Determine the (x, y) coordinate at the center of the cell enclosing the given text.  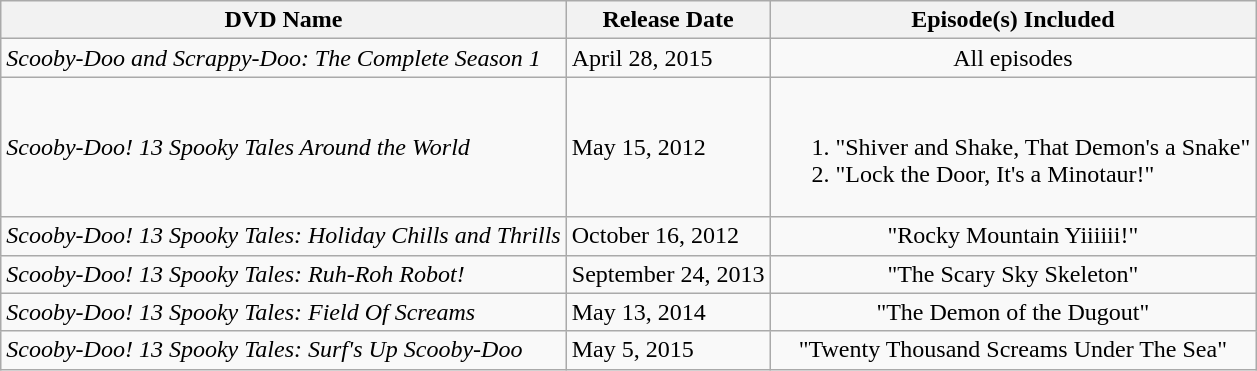
Release Date (668, 20)
Scooby-Doo! 13 Spooky Tales: Surf's Up Scooby-Doo (284, 350)
"Twenty Thousand Screams Under The Sea" (1013, 350)
Scooby-Doo! 13 Spooky Tales: Field Of Screams (284, 312)
Scooby-Doo! 13 Spooky Tales: Holiday Chills and Thrills (284, 236)
Episode(s) Included (1013, 20)
Scooby-Doo and Scrappy-Doo: The Complete Season 1 (284, 58)
"The Scary Sky Skeleton" (1013, 274)
"Shiver and Shake, That Demon's a Snake""Lock the Door, It's a Minotaur!" (1013, 147)
May 15, 2012 (668, 147)
October 16, 2012 (668, 236)
"The Demon of the Dugout" (1013, 312)
September 24, 2013 (668, 274)
April 28, 2015 (668, 58)
Scooby-Doo! 13 Spooky Tales: Ruh-Roh Robot! (284, 274)
"Rocky Mountain Yiiiiii!" (1013, 236)
All episodes (1013, 58)
DVD Name (284, 20)
May 5, 2015 (668, 350)
May 13, 2014 (668, 312)
Scooby-Doo! 13 Spooky Tales Around the World (284, 147)
